Determine the (x, y) coordinate at the center of the cell enclosing the given text.  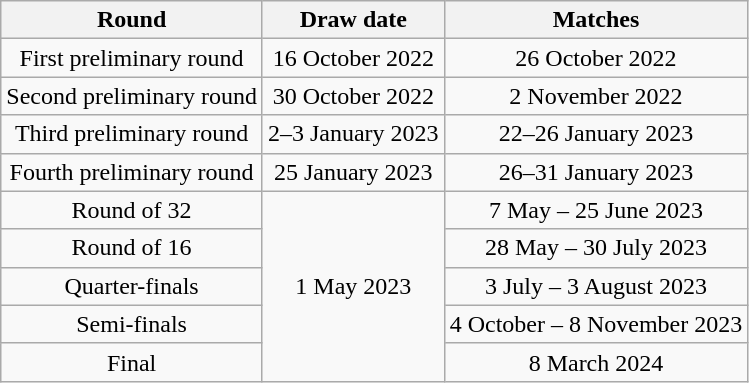
30 October 2022 (353, 96)
22–26 January 2023 (596, 134)
7 May – 25 June 2023 (596, 210)
1 May 2023 (353, 286)
Third preliminary round (132, 134)
Final (132, 362)
Fourth preliminary round (132, 172)
28 May – 30 July 2023 (596, 248)
26–31 January 2023 (596, 172)
4 October – 8 November 2023 (596, 324)
Quarter-finals (132, 286)
8 March 2024 (596, 362)
25 January 2023 (353, 172)
Second preliminary round (132, 96)
Matches (596, 20)
Round (132, 20)
Draw date (353, 20)
2–3 January 2023 (353, 134)
First preliminary round (132, 58)
3 July – 3 August 2023 (596, 286)
16 October 2022 (353, 58)
26 October 2022 (596, 58)
Round of 32 (132, 210)
Round of 16 (132, 248)
Semi-finals (132, 324)
2 November 2022 (596, 96)
